Return the [x, y] coordinate for the center point of the cell that contains the specified text.  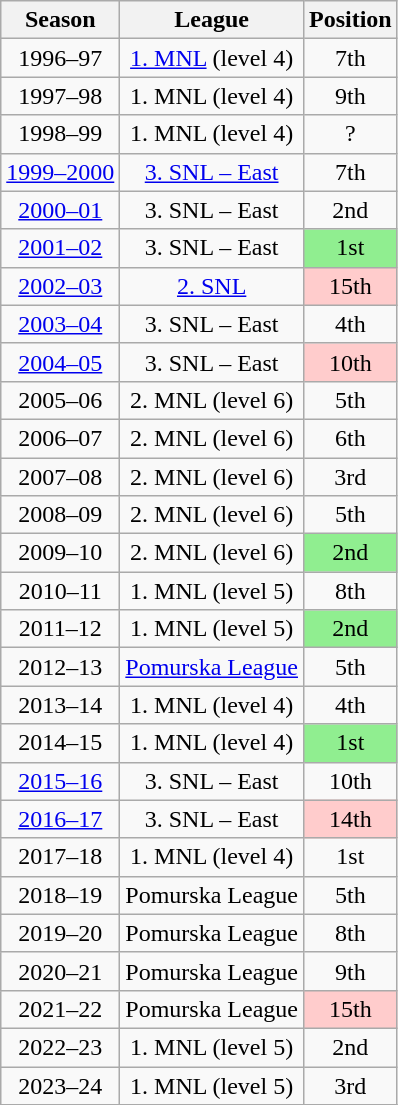
2020–21 [60, 971]
2. SNL [212, 286]
2015–16 [60, 781]
2006–07 [60, 438]
2014–15 [60, 743]
2004–05 [60, 362]
1999–2000 [60, 172]
2001–02 [60, 248]
2013–14 [60, 705]
2016–17 [60, 819]
1996–97 [60, 58]
Position [350, 20]
2000–01 [60, 210]
2002–03 [60, 286]
2005–06 [60, 400]
2023–24 [60, 1085]
2007–08 [60, 477]
? [350, 134]
1997–98 [60, 96]
2017–18 [60, 857]
6th [350, 438]
2019–20 [60, 933]
2021–22 [60, 1009]
2003–04 [60, 324]
2018–19 [60, 895]
2008–09 [60, 515]
2011–12 [60, 629]
14th [350, 819]
Season [60, 20]
2022–23 [60, 1047]
2012–13 [60, 667]
2009–10 [60, 553]
League [212, 20]
1998–99 [60, 134]
2010–11 [60, 591]
